Detect which cell encompasses the target text, then output its [X, Y] center coordinate. 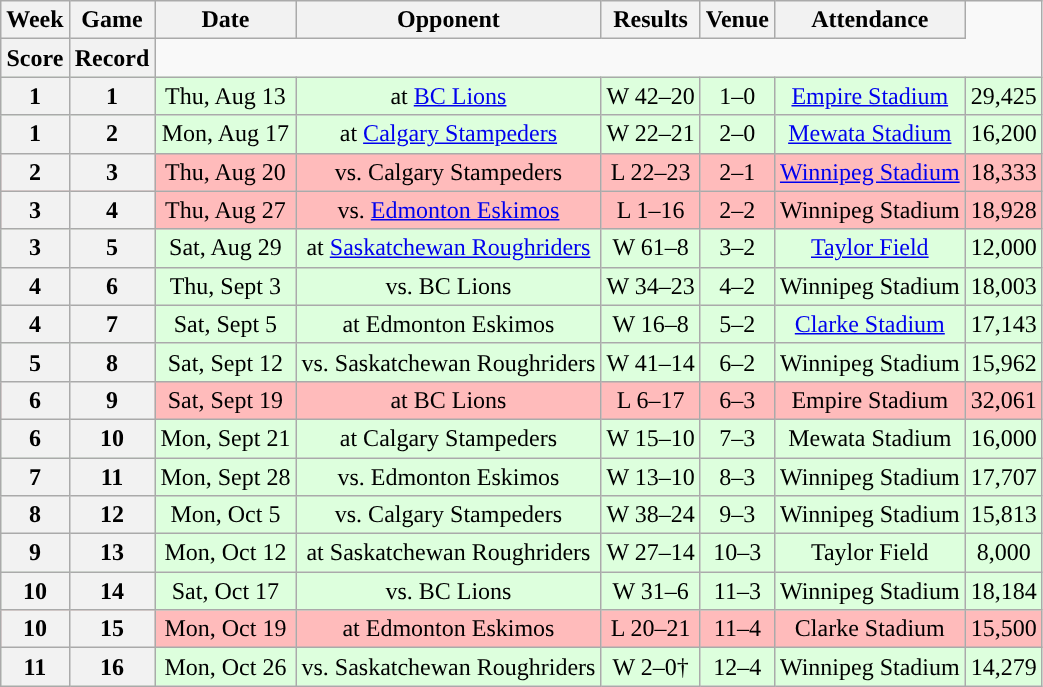
18,928 [1004, 210]
17,143 [1004, 324]
Mon, Oct 12 [226, 553]
5–2 [737, 324]
L 20–21 [650, 629]
Sat, Aug 29 [226, 248]
6–2 [737, 362]
14 [112, 591]
Mon, Oct 19 [226, 629]
Mon, Sept 28 [226, 477]
12 [112, 515]
12,000 [1004, 248]
15 [112, 629]
Results [650, 20]
W 27–14 [650, 553]
Sat, Sept 12 [226, 362]
11–3 [737, 591]
17,707 [1004, 477]
Date [226, 20]
Game [112, 20]
18,003 [1004, 286]
11–4 [737, 629]
7–3 [737, 438]
W 31–6 [650, 591]
8,000 [1004, 553]
18,333 [1004, 172]
18,184 [1004, 591]
12–4 [737, 667]
W 13–10 [650, 477]
Record [112, 58]
16,200 [1004, 134]
13 [112, 553]
Thu, Aug 13 [226, 96]
Attendance [870, 20]
W 41–14 [650, 362]
Sat, Sept 5 [226, 324]
Thu, Aug 27 [226, 210]
2–2 [737, 210]
8–3 [737, 477]
6–3 [737, 400]
L 6–17 [650, 400]
10–3 [737, 553]
Thu, Aug 20 [226, 172]
W 22–21 [650, 134]
Sat, Sept 19 [226, 400]
W 2–0† [650, 667]
Thu, Sept 3 [226, 286]
Mon, Oct 26 [226, 667]
W 38–24 [650, 515]
W 15–10 [650, 438]
16,000 [1004, 438]
32,061 [1004, 400]
14,279 [1004, 667]
W 16–8 [650, 324]
15,500 [1004, 629]
15,813 [1004, 515]
W 34–23 [650, 286]
15,962 [1004, 362]
Mon, Sept 21 [226, 438]
L 22–23 [650, 172]
Score [35, 58]
Sat, Oct 17 [226, 591]
3–2 [737, 248]
L 1–16 [650, 210]
Venue [737, 20]
4–2 [737, 286]
Mon, Oct 5 [226, 515]
Mon, Aug 17 [226, 134]
2–0 [737, 134]
2–1 [737, 172]
W 42–20 [650, 96]
Opponent [448, 20]
1–0 [737, 96]
9–3 [737, 515]
16 [112, 667]
Week [35, 20]
29,425 [1004, 96]
W 61–8 [650, 248]
